Capture the cell that displays the provided text and extract its (X, Y) central coordinate. 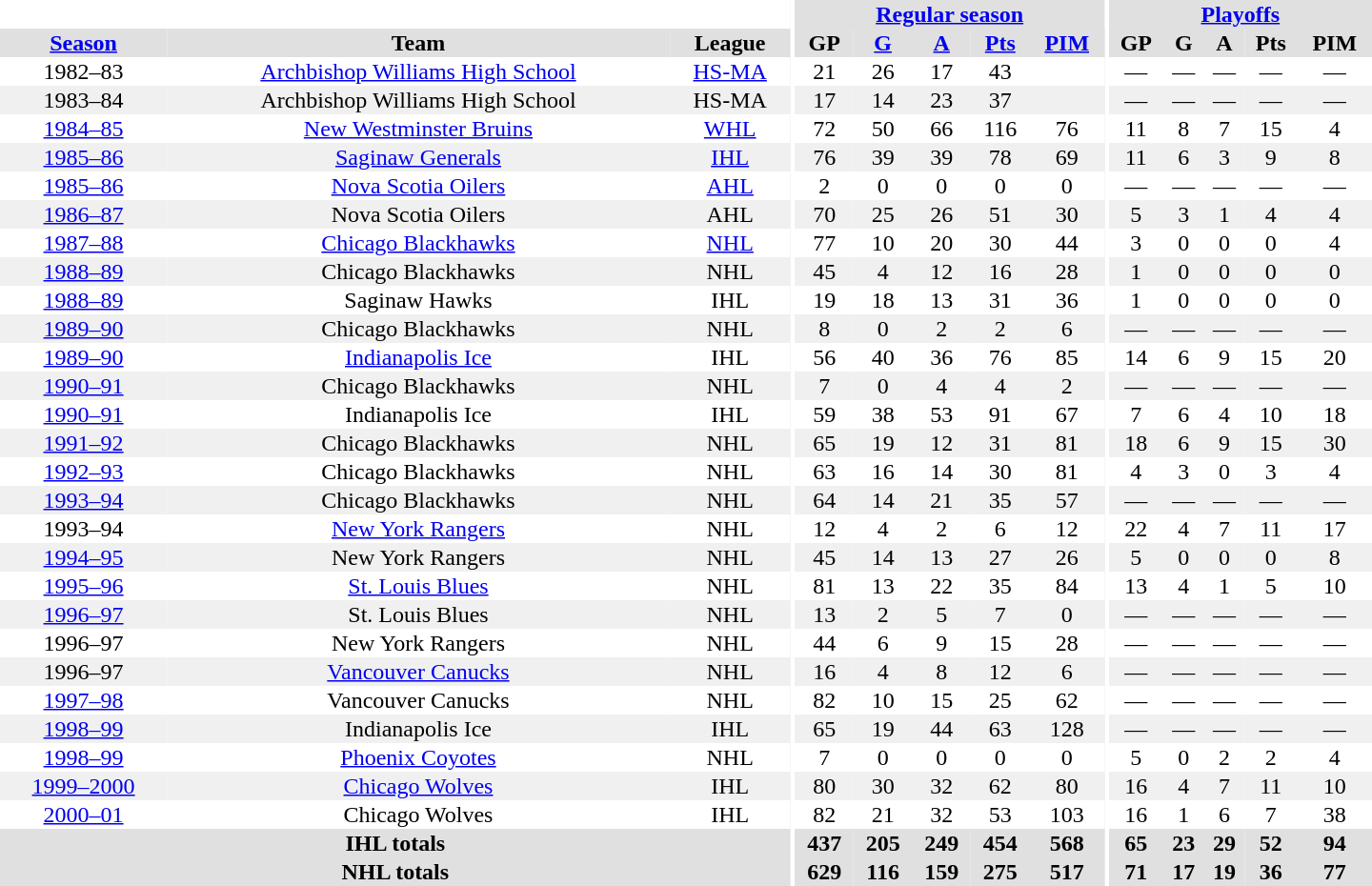
Saginaw Generals (418, 157)
1994–95 (84, 557)
205 (883, 843)
37 (1000, 100)
103 (1067, 815)
57 (1067, 500)
1983–84 (84, 100)
78 (1000, 157)
66 (941, 129)
85 (1067, 357)
72 (824, 129)
Phoenix Coyotes (418, 757)
1984–85 (84, 129)
437 (824, 843)
Saginaw Hawks (418, 300)
64 (824, 500)
40 (883, 357)
27 (1000, 557)
128 (1067, 729)
1991–92 (84, 443)
52 (1271, 843)
84 (1067, 586)
WHL (730, 129)
1986–87 (84, 214)
629 (824, 872)
454 (1000, 843)
League (730, 43)
Regular season (949, 14)
70 (824, 214)
Playoffs (1241, 14)
1992–93 (84, 472)
1987–88 (84, 243)
159 (941, 872)
51 (1000, 214)
568 (1067, 843)
71 (1136, 872)
29 (1225, 843)
2000–01 (84, 815)
249 (941, 843)
1995–96 (84, 586)
94 (1334, 843)
67 (1067, 414)
59 (824, 414)
275 (1000, 872)
IHL totals (395, 843)
50 (883, 129)
43 (1000, 71)
1982–83 (84, 71)
517 (1067, 872)
NHL totals (395, 872)
91 (1000, 414)
1997–98 (84, 700)
New Westminster Bruins (418, 129)
56 (824, 357)
69 (1067, 157)
Season (84, 43)
Team (418, 43)
1999–2000 (84, 786)
